Identify which cell holds the provided text, then report its (x, y) central coordinate. 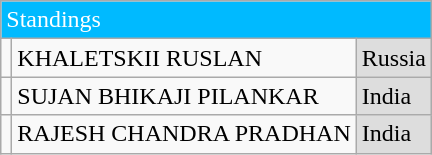
Russia (394, 58)
RAJESH CHANDRA PRADHAN (184, 134)
Standings (216, 20)
SUJAN BHIKAJI PILANKAR (184, 96)
KHALETSKII RUSLAN (184, 58)
